Scan for the cell matching the given text and deliver its (x, y) coordinate at center. 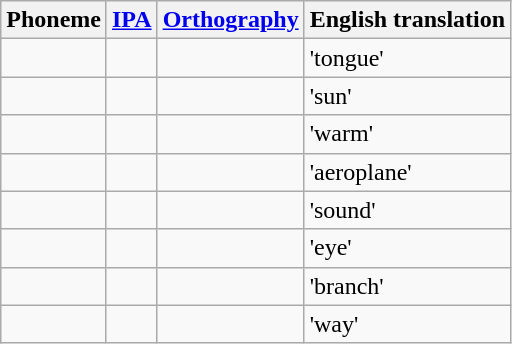
'branch' (407, 286)
'eye' (407, 248)
English translation (407, 20)
'way' (407, 324)
'aeroplane' (407, 172)
Phoneme (54, 20)
'sun' (407, 96)
'sound' (407, 210)
'tongue' (407, 58)
'warm' (407, 134)
Orthography (230, 20)
IPA (132, 20)
